For the text-containing cell, return its midpoint in [X, Y] coordinate format. 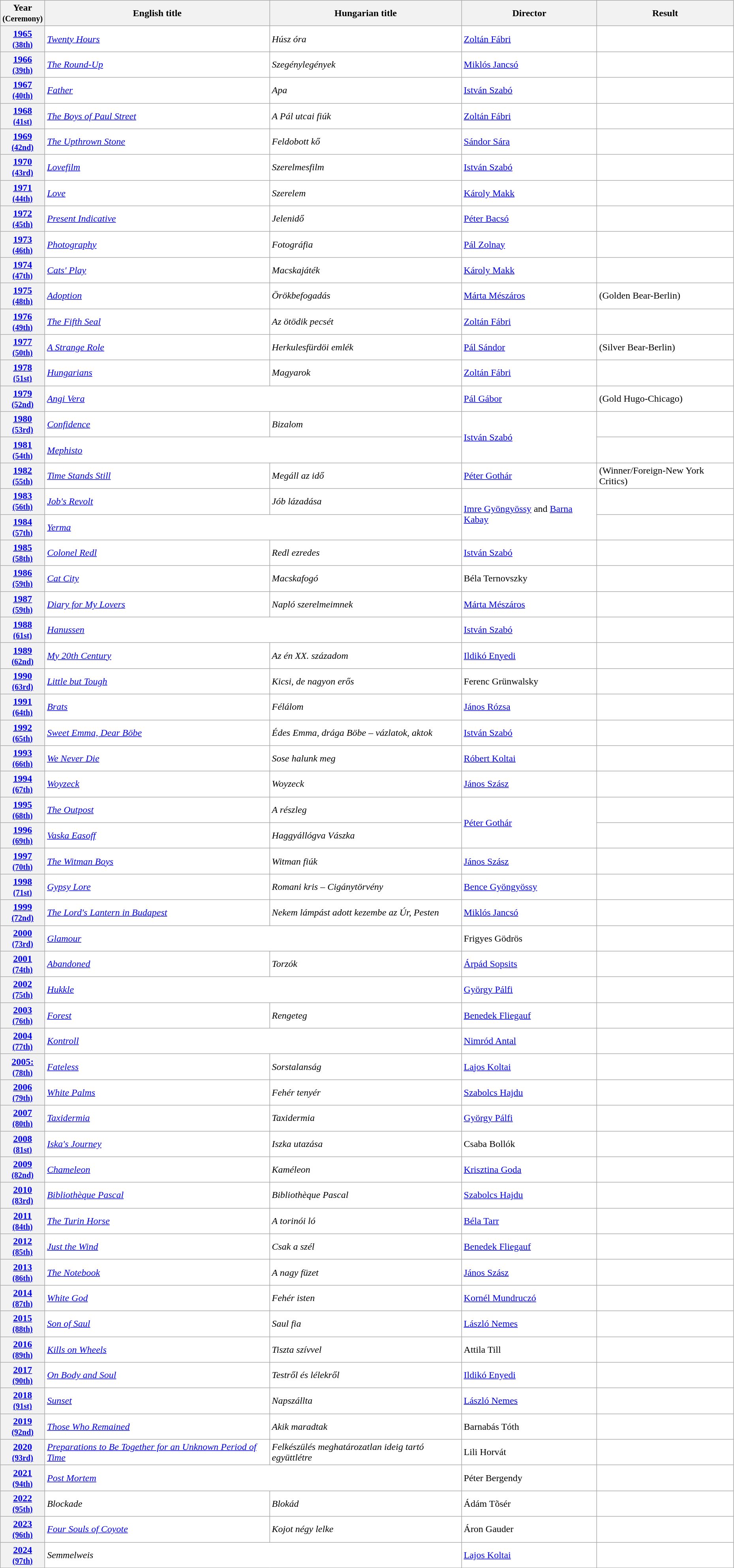
Bizalom [366, 424]
2024(97th) [23, 1555]
1999(72nd) [23, 912]
2012(85th) [23, 1247]
1982(55th) [23, 476]
Napló szerelmeimnek [366, 604]
Love [157, 193]
2003(76th) [23, 1015]
Torzók [366, 964]
Romani kris – Cigánytörvény [366, 887]
Glamour [253, 938]
Forest [157, 1015]
Herkulesfürdöi emlék [366, 348]
Colonel Redl [157, 553]
Post Mortem [253, 1478]
Sunset [157, 1401]
2018(91st) [23, 1401]
Cats' Play [157, 270]
A nagy füzet [366, 1273]
1975(48th) [23, 295]
1971(44th) [23, 193]
The Turin Horse [157, 1221]
1967(40th) [23, 90]
Attila Till [529, 1349]
Fehér tenyér [366, 1092]
1988(61st) [23, 630]
Szerelem [366, 193]
1980(53rd) [23, 424]
Fotográfia [366, 244]
1977(50th) [23, 348]
Confidence [157, 424]
Rengeteg [366, 1015]
On Body and Soul [157, 1375]
2004(77th) [23, 1041]
The Round-Up [157, 65]
1983(56th) [23, 502]
Imre Gyöngyössy and Barna Kabay [529, 514]
Yerma [253, 527]
Édes Emma, drága Böbe – vázlatok, aktok [366, 732]
2019(92nd) [23, 1427]
1979(52nd) [23, 399]
Tiszta szívvel [366, 1349]
(Winner/Foreign-New York Critics) [665, 476]
1992(65th) [23, 732]
2009(82nd) [23, 1170]
Árpád Sopsits [529, 964]
Brats [157, 707]
1991(64th) [23, 707]
Gypsy Lore [157, 887]
Megáll az idő [366, 476]
Result [665, 13]
Sorstalanság [366, 1066]
2021(94th) [23, 1478]
Barnabás Tóth [529, 1427]
1972(45th) [23, 219]
The Notebook [157, 1273]
Twenty Hours [157, 39]
Semmelweis [253, 1555]
Saul fia [366, 1324]
Felkészülés meghatározatlan ideig tartó együttlétre [366, 1452]
Year(Ceremony) [23, 13]
Kornél Mundruczó [529, 1298]
Fateless [157, 1066]
2010(83rd) [23, 1195]
Béla Ternovszky [529, 578]
The Lord's Lantern in Budapest [157, 912]
Iska's Journey [157, 1144]
1965(38th) [23, 39]
Sose halunk meg [366, 758]
Hungarians [157, 373]
Péter Bacsó [529, 219]
1989(62nd) [23, 656]
1998(71st) [23, 887]
1993(66th) [23, 758]
The Upthrown Stone [157, 141]
2011(84th) [23, 1221]
Witman fiúk [366, 861]
1976(49th) [23, 321]
Szegénylegények [366, 65]
2000(73rd) [23, 938]
Béla Tarr [529, 1221]
1985(58th) [23, 553]
Napszállta [366, 1401]
Photography [157, 244]
Hukkle [253, 990]
Péter Bergendy [529, 1478]
Lovefilm [157, 167]
1968(41st) [23, 116]
Just the Wind [157, 1247]
Jób lázadása [366, 502]
The Boys of Paul Street [157, 116]
(Gold Hugo-Chicago) [665, 399]
Mephisto [253, 450]
2013(86th) [23, 1273]
2017(90th) [23, 1375]
A Strange Role [157, 348]
Hanussen [253, 630]
2016(89th) [23, 1349]
Diary for My Lovers [157, 604]
The Witman Boys [157, 861]
The Outpost [157, 810]
Blokád [366, 1503]
Angi Vera [253, 399]
Ádám Tõsér [529, 1503]
János Rózsa [529, 707]
Apa [366, 90]
2014(87th) [23, 1298]
My 20th Century [157, 656]
Father [157, 90]
Pál Sándor [529, 348]
Job's Revolt [157, 502]
2002(75th) [23, 990]
Son of Saul [157, 1324]
1970(43rd) [23, 167]
Adoption [157, 295]
Sándor Sára [529, 141]
Sweet Emma, Dear Böbe [157, 732]
Kojot négy lelke [366, 1529]
2022(95th) [23, 1503]
Cat City [157, 578]
Frigyes Gödrös [529, 938]
A Pál utcai fiúk [366, 116]
1987(59th) [23, 604]
English title [157, 13]
A torinói ló [366, 1221]
Csaba Bollók [529, 1144]
Félálom [366, 707]
Little but Tough [157, 681]
2008(81st) [23, 1144]
Macskajáték [366, 270]
2001(74th) [23, 964]
1990(63rd) [23, 681]
Szerelmesfilm [366, 167]
Four Souls of Coyote [157, 1529]
1966(39th) [23, 65]
Krisztina Goda [529, 1170]
2007(80th) [23, 1118]
1996(69th) [23, 836]
Iszka utazása [366, 1144]
1973(46th) [23, 244]
(Golden Bear-Berlin) [665, 295]
Director [529, 13]
White God [157, 1298]
A részleg [366, 810]
Ferenc Grünwalsky [529, 681]
Az én XX. századom [366, 656]
Haggyállógva Vászka [366, 836]
Áron Gauder [529, 1529]
Róbert Koltai [529, 758]
Nimród Antal [529, 1041]
1994(67th) [23, 784]
1986(59th) [23, 578]
2020(93rd) [23, 1452]
Chameleon [157, 1170]
1981(54th) [23, 450]
Lili Horvát [529, 1452]
2006(79th) [23, 1092]
Csak a szél [366, 1247]
Fehér isten [366, 1298]
Abandoned [157, 964]
Kaméleon [366, 1170]
Redl ezredes [366, 553]
Nekem lámpást adott kezembe az Úr, Pesten [366, 912]
Those Who Remained [157, 1427]
Pál Gábor [529, 399]
Hungarian title [366, 13]
Az ötödik pecsét [366, 321]
Vaska Easoff [157, 836]
1984(57th) [23, 527]
Time Stands Still [157, 476]
1978(51st) [23, 373]
We Never Die [157, 758]
Blockade [157, 1503]
1997(70th) [23, 861]
White Palms [157, 1092]
1969(42nd) [23, 141]
Present Indicative [157, 219]
Akik maradtak [366, 1427]
Pál Zolnay [529, 244]
Kontroll [253, 1041]
Húsz óra [366, 39]
(Silver Bear-Berlin) [665, 348]
Jelenidő [366, 219]
2015(88th) [23, 1324]
1995(68th) [23, 810]
Kills on Wheels [157, 1349]
Feldobott kő [366, 141]
Kicsi, de nagyon erős [366, 681]
2023(96th) [23, 1529]
Testről és lélekről [366, 1375]
Bence Gyöngyössy [529, 887]
2005:(78th) [23, 1066]
Magyarok [366, 373]
Macskafogó [366, 578]
Preparations to Be Together for an Unknown Period of Time [157, 1452]
Örökbefogadás [366, 295]
The Fifth Seal [157, 321]
1974(47th) [23, 270]
